Scan for the cell matching the given text and deliver its [x, y] coordinate at center. 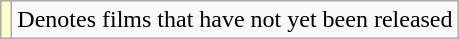
Denotes films that have not yet been released [235, 20]
